Detect which cell encompasses the target text, then output its (X, Y) center coordinate. 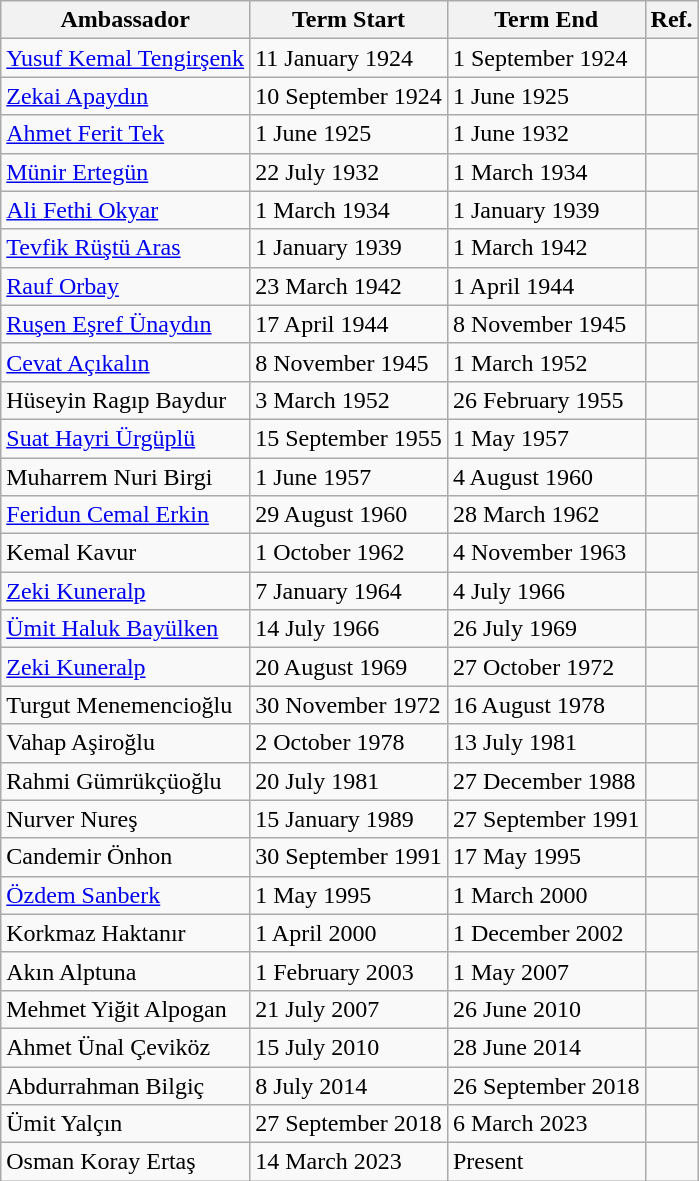
26 September 2018 (546, 1085)
17 April 1944 (349, 324)
1 April 1944 (546, 286)
27 September 2018 (349, 1124)
Kemal Kavur (126, 553)
21 July 2007 (349, 1009)
Turgut Menemencioğlu (126, 705)
29 August 1960 (349, 515)
Ümit Yalçın (126, 1124)
Feridun Cemal Erkin (126, 515)
1 October 1962 (349, 553)
28 June 2014 (546, 1047)
Ref. (672, 20)
Suat Hayri Ürgüplü (126, 438)
1 June 1957 (349, 477)
Akın Alptuna (126, 971)
26 February 1955 (546, 400)
15 September 1955 (349, 438)
1 March 1942 (546, 248)
Ümit Haluk Bayülken (126, 629)
10 September 1924 (349, 96)
Ahmet Ferit Tek (126, 134)
11 January 1924 (349, 58)
Ruşen Eşref Ünaydın (126, 324)
2 October 1978 (349, 743)
Hüseyin Ragıp Baydur (126, 400)
20 July 1981 (349, 781)
Cevat Açıkalın (126, 362)
Münir Ertegün (126, 172)
1 September 1924 (546, 58)
Tevfik Rüştü Aras (126, 248)
1 June 1932 (546, 134)
1 March 1952 (546, 362)
27 September 1991 (546, 819)
26 July 1969 (546, 629)
1 March 2000 (546, 895)
3 March 1952 (349, 400)
Yusuf Kemal Tengirşenk (126, 58)
8 July 2014 (349, 1085)
15 January 1989 (349, 819)
27 December 1988 (546, 781)
28 March 1962 (546, 515)
20 August 1969 (349, 667)
Vahap Aşiroğlu (126, 743)
Özdem Sanberk (126, 895)
Rahmi Gümrükçüoğlu (126, 781)
6 March 2023 (546, 1124)
27 October 1972 (546, 667)
30 November 1972 (349, 705)
23 March 1942 (349, 286)
Korkmaz Haktanır (126, 933)
Ambassador (126, 20)
4 July 1966 (546, 591)
Mehmet Yiğit Alpogan (126, 1009)
30 September 1991 (349, 857)
Muharrem Nuri Birgi (126, 477)
Zekai Apaydın (126, 96)
Term End (546, 20)
1 May 1995 (349, 895)
16 August 1978 (546, 705)
Term Start (349, 20)
Ali Fethi Okyar (126, 210)
22 July 1932 (349, 172)
7 January 1964 (349, 591)
4 August 1960 (546, 477)
15 July 2010 (349, 1047)
26 June 2010 (546, 1009)
1 May 1957 (546, 438)
Present (546, 1162)
Candemir Önhon (126, 857)
1 December 2002 (546, 933)
13 July 1981 (546, 743)
Rauf Orbay (126, 286)
Osman Koray Ertaş (126, 1162)
14 March 2023 (349, 1162)
Abdurrahman Bilgiç (126, 1085)
1 April 2000 (349, 933)
Nurver Nureş (126, 819)
4 November 1963 (546, 553)
1 May 2007 (546, 971)
17 May 1995 (546, 857)
14 July 1966 (349, 629)
1 February 2003 (349, 971)
Ahmet Ünal Çeviköz (126, 1047)
